Detect which cell encompasses the target text, then output its [X, Y] center coordinate. 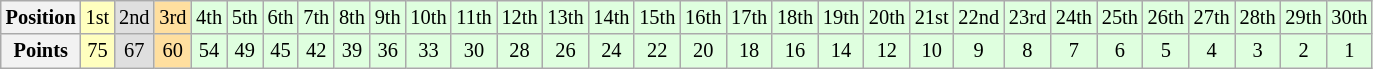
4th [209, 17]
36 [388, 51]
24th [1074, 17]
9th [388, 17]
26 [566, 51]
26th [1166, 17]
7 [1074, 51]
28 [520, 51]
49 [245, 51]
45 [281, 51]
75 [98, 51]
30 [474, 51]
12 [887, 51]
18th [795, 17]
14 [841, 51]
30th [1349, 17]
25th [1120, 17]
Points [41, 51]
10th [429, 17]
5 [1166, 51]
60 [172, 51]
10 [932, 51]
2nd [134, 17]
22nd [978, 17]
3 [1258, 51]
11th [474, 17]
20th [887, 17]
16th [703, 17]
Position [41, 17]
6th [281, 17]
24 [611, 51]
19th [841, 17]
15th [657, 17]
54 [209, 51]
67 [134, 51]
23rd [1028, 17]
20 [703, 51]
14th [611, 17]
1st [98, 17]
16 [795, 51]
42 [316, 51]
17th [749, 17]
6 [1120, 51]
12th [520, 17]
29th [1304, 17]
5th [245, 17]
8 [1028, 51]
28th [1258, 17]
2 [1304, 51]
33 [429, 51]
8th [352, 17]
39 [352, 51]
21st [932, 17]
18 [749, 51]
9 [978, 51]
7th [316, 17]
1 [1349, 51]
22 [657, 51]
3rd [172, 17]
13th [566, 17]
4 [1212, 51]
27th [1212, 17]
